Pinpoint the cell where the given text exists, returning its [x, y] midpoint coordinate. 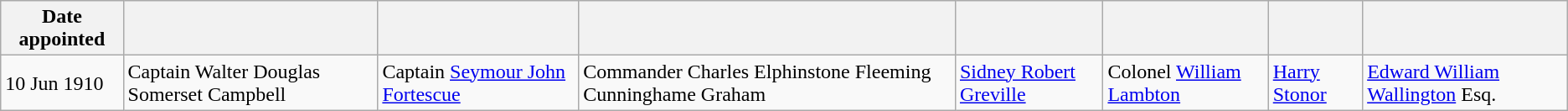
Sidney Robert Greville [1029, 82]
Colonel William Lambton [1186, 82]
Harry Stonor [1315, 82]
Commander Charles Elphinstone Fleeming Cunninghame Graham [767, 82]
Edward William Wallington Esq. [1466, 82]
Captain Seymour John Fortescue [478, 82]
10 Jun 1910 [62, 82]
Captain Walter Douglas Somerset Campbell [250, 82]
Date appointed [62, 29]
